Detect which cell encompasses the target text, then output its [x, y] center coordinate. 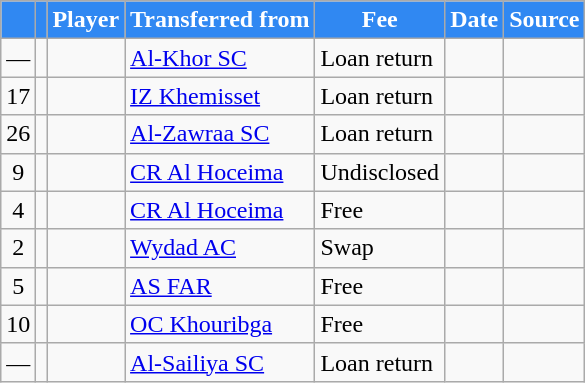
9 [18, 172]
Fee [380, 20]
26 [18, 134]
Al-Zawraa SC [220, 134]
Transferred from [220, 20]
Date [474, 20]
Al-Sailiya SC [220, 362]
Al-Khor SC [220, 58]
OC Khouribga [220, 324]
IZ Khemisset [220, 96]
Swap [380, 248]
5 [18, 286]
AS FAR [220, 286]
2 [18, 248]
Player [86, 20]
Undisclosed [380, 172]
Source [544, 20]
Wydad AC [220, 248]
10 [18, 324]
4 [18, 210]
17 [18, 96]
